Scan for the cell matching the given text and deliver its (x, y) coordinate at center. 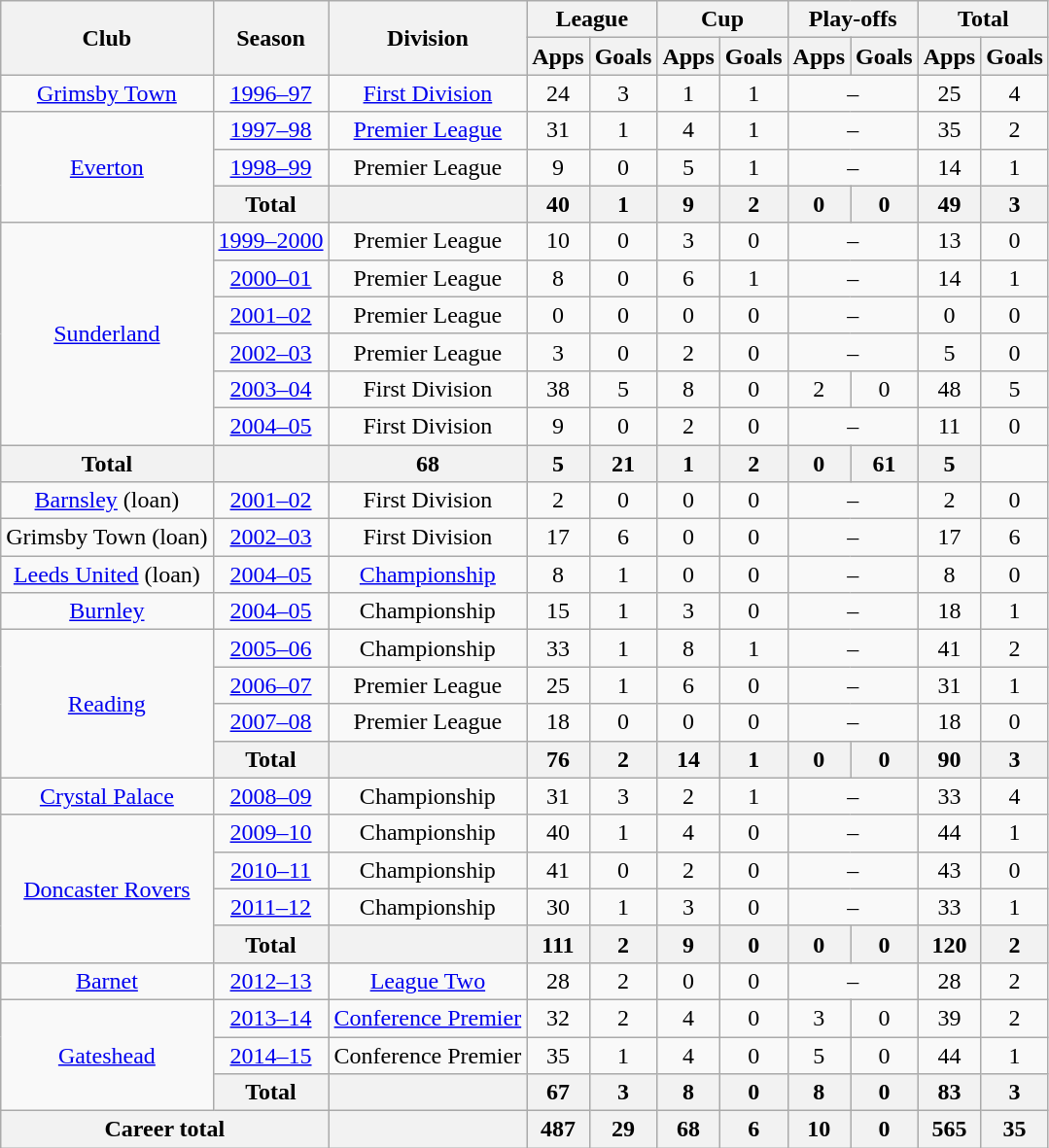
29 (623, 1130)
2000–01 (270, 278)
Play-offs (853, 19)
Barnsley (loan) (107, 501)
1999–2000 (270, 241)
Season (270, 38)
111 (558, 944)
2005–06 (270, 648)
Burnley (107, 611)
13 (949, 241)
Cup (722, 19)
76 (558, 759)
Sunderland (107, 333)
2014–15 (270, 1055)
43 (949, 870)
2009–10 (270, 833)
Grimsby Town (loan) (107, 538)
2010–11 (270, 870)
Division (428, 38)
Crystal Palace (107, 796)
32 (558, 1018)
11 (949, 426)
Everton (107, 167)
1997–98 (270, 130)
2003–04 (270, 389)
67 (558, 1093)
30 (558, 907)
League (592, 19)
Grimsby Town (107, 93)
2008–09 (270, 796)
Club (107, 38)
1998–99 (270, 167)
2006–07 (270, 685)
2013–14 (270, 1018)
90 (949, 759)
League Two (428, 981)
39 (949, 1018)
83 (949, 1093)
Reading (107, 704)
48 (949, 389)
61 (884, 464)
120 (949, 944)
Career total (165, 1130)
2007–08 (270, 722)
565 (949, 1130)
Barnet (107, 981)
2011–12 (270, 907)
Gateshead (107, 1055)
487 (558, 1130)
24 (558, 93)
1996–97 (270, 93)
2012–13 (270, 981)
49 (949, 204)
15 (558, 611)
Doncaster Rovers (107, 888)
Leeds United (loan) (107, 574)
38 (558, 389)
21 (623, 464)
